Find where the given text appears and provide that cell's center as [x, y] coordinate. 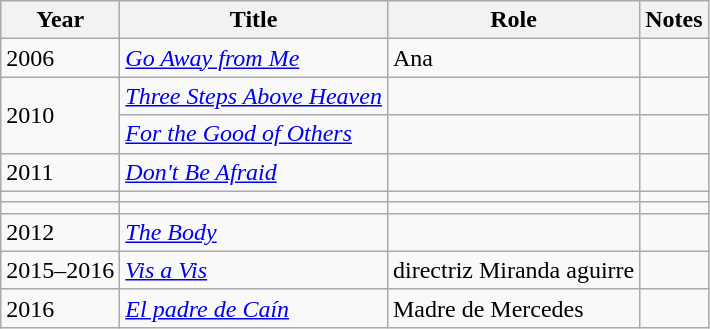
Vis a Vis [254, 270]
2015–2016 [60, 270]
2016 [60, 308]
The Body [254, 232]
For the Good of Others [254, 134]
Role [513, 20]
El padre de Caín [254, 308]
Madre de Mercedes [513, 308]
Don't Be Afraid [254, 172]
directriz Miranda aguirre [513, 270]
Year [60, 20]
Ana [513, 58]
Notes [674, 20]
2011 [60, 172]
2012 [60, 232]
2006 [60, 58]
Title [254, 20]
Three Steps Above Heaven [254, 96]
2010 [60, 115]
Go Away from Me [254, 58]
